Extract the [x, y] coordinate from the center of the cell holding the provided text.  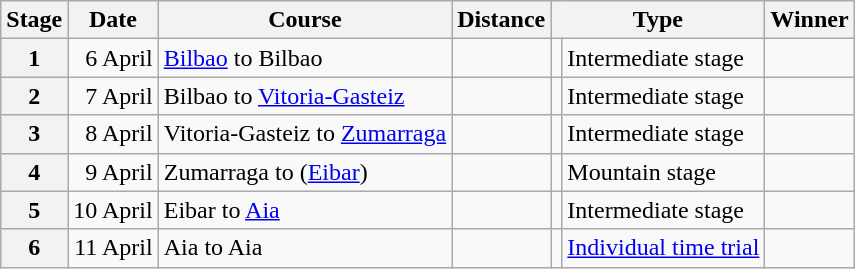
Winner [810, 20]
Mountain stage [664, 172]
Individual time trial [664, 248]
3 [34, 134]
Type [658, 20]
Stage [34, 20]
2 [34, 96]
8 April [113, 134]
Eibar to Aia [305, 210]
Aia to Aia [305, 248]
7 April [113, 96]
Zumarraga to (Eibar) [305, 172]
11 April [113, 248]
1 [34, 58]
6 [34, 248]
5 [34, 210]
Date [113, 20]
9 April [113, 172]
4 [34, 172]
Distance [502, 20]
Vitoria-Gasteiz to Zumarraga [305, 134]
Bilbao to Vitoria-Gasteiz [305, 96]
6 April [113, 58]
Bilbao to Bilbao [305, 58]
10 April [113, 210]
Course [305, 20]
